Detect which cell encompasses the target text, then output its [X, Y] center coordinate. 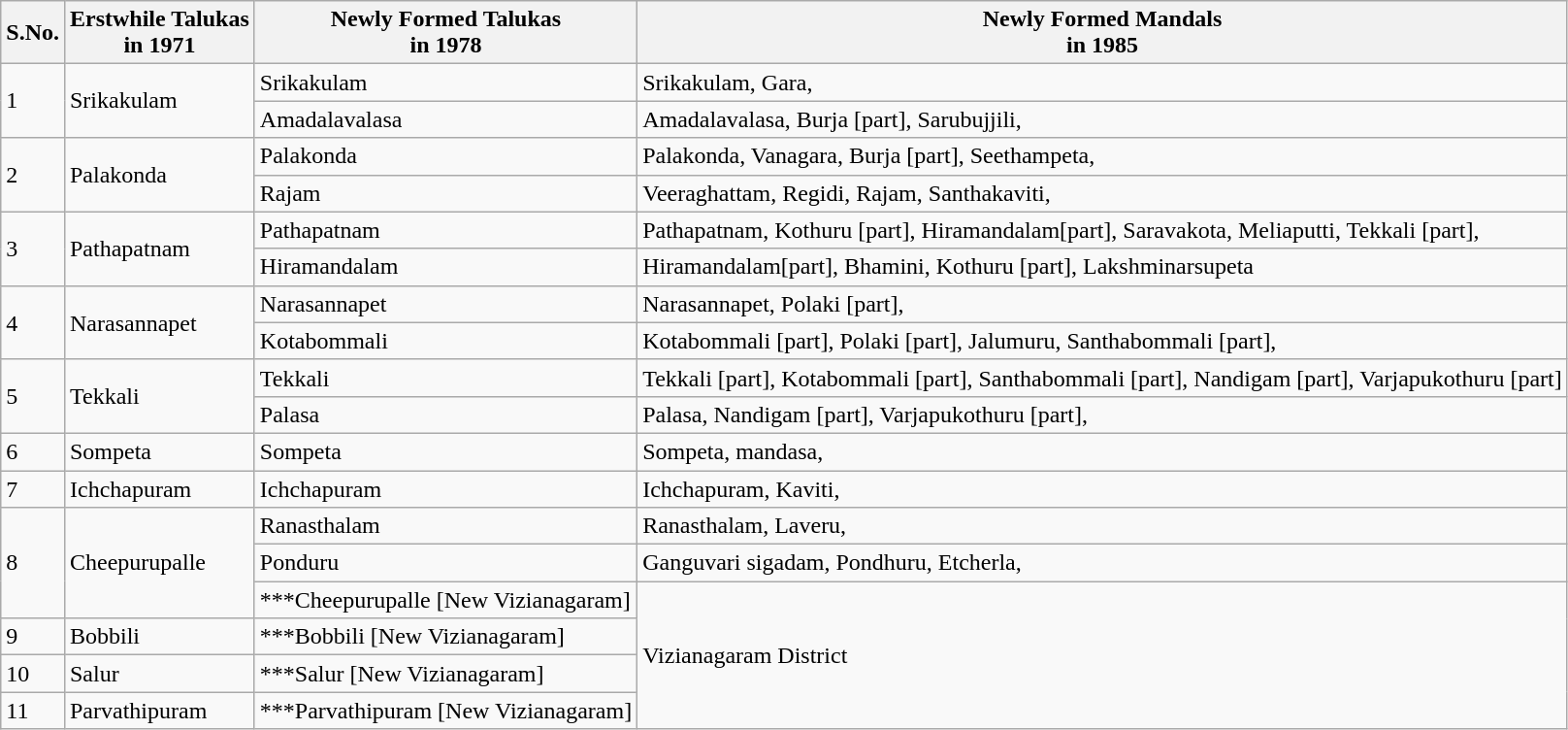
6 [33, 451]
***Cheepurupalle [New Vizianagaram] [445, 600]
Cheepurupalle [159, 563]
***Bobbili [New Vizianagaram] [445, 637]
5 [33, 396]
Veeraghattam, Regidi, Rajam, Santhakaviti, [1102, 193]
Ranasthalam [445, 526]
10 [33, 674]
Palasa [445, 415]
Ponduru [445, 563]
Palakonda, Vanagara, Burja [part], Seethampeta, [1102, 156]
Pathapatnam, Kothuru [part], Hiramandalam[part], Saravakota, Meliaputti, Tekkali [part], [1102, 230]
11 [33, 711]
Hiramandalam [445, 267]
Salur [159, 674]
9 [33, 637]
***Parvathipuram [New Vizianagaram] [445, 711]
Newly Formed Talukasin 1978 [445, 33]
Tekkali [part], Kotabommali [part], Santhabommali [part], Nandigam [part], Varjapukothuru [part] [1102, 378]
S.No. [33, 33]
7 [33, 488]
Newly Formed Mandalsin 1985 [1102, 33]
4 [33, 322]
***Salur [New Vizianagaram] [445, 674]
Rajam [445, 193]
Palasa, Nandigam [part], Varjapukothuru [part], [1102, 415]
2 [33, 175]
Amadalavalasa [445, 119]
Ichchapuram, Kaviti, [1102, 488]
Hiramandalam[part], Bhamini, Kothuru [part], Lakshminarsupeta [1102, 267]
Ganguvari sigadam, Pondhuru, Etcherla, [1102, 563]
Amadalavalasa, Burja [part], Sarubujjili, [1102, 119]
Narasannapet, Polaki [part], [1102, 304]
Sompeta, mandasa, [1102, 451]
Kotabommali [445, 341]
Vizianagaram District [1102, 655]
8 [33, 563]
Erstwhile Talukasin 1971 [159, 33]
3 [33, 249]
Parvathipuram [159, 711]
Kotabommali [part], Polaki [part], Jalumuru, Santhabommali [part], [1102, 341]
Ranasthalam, Laveru, [1102, 526]
1 [33, 101]
Bobbili [159, 637]
Srikakulam, Gara, [1102, 83]
